Output the [x, y] coordinate of the center of the cell containing the given text.  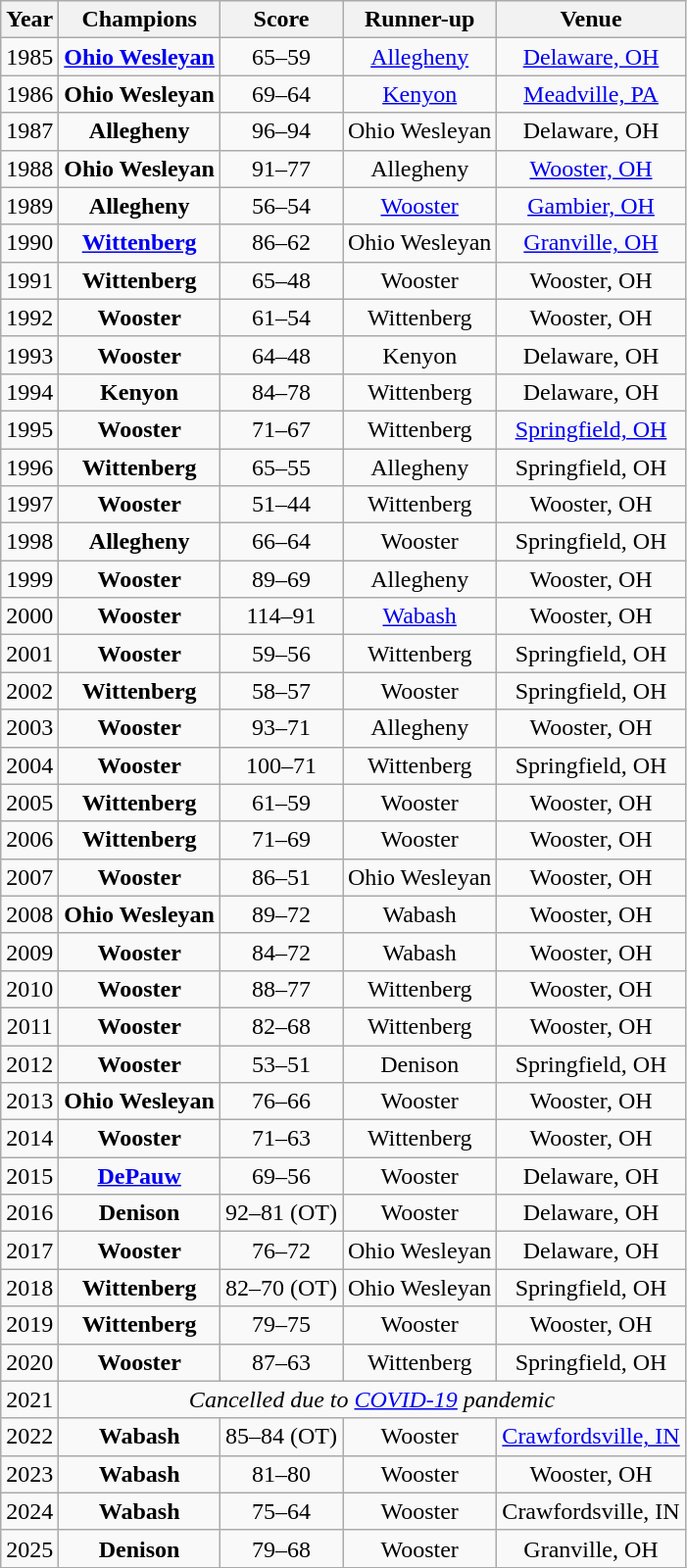
2023 [29, 1474]
82–70 (OT) [280, 1288]
1987 [29, 131]
2021 [29, 1399]
87–63 [280, 1362]
Cancelled due to COVID-19 pandemic [372, 1399]
61–59 [280, 803]
53–51 [280, 1063]
1997 [29, 505]
79–68 [280, 1548]
2005 [29, 803]
58–57 [280, 691]
65–59 [280, 57]
2018 [29, 1288]
1991 [29, 280]
2003 [29, 728]
Champions [139, 20]
2016 [29, 1213]
2012 [29, 1063]
2007 [29, 877]
1989 [29, 206]
2008 [29, 914]
1995 [29, 429]
1986 [29, 94]
2011 [29, 1026]
1998 [29, 542]
2019 [29, 1325]
71–69 [280, 840]
89–69 [280, 579]
92–81 (OT) [280, 1213]
2004 [29, 765]
Venue [591, 20]
1992 [29, 318]
64–48 [280, 355]
65–48 [280, 280]
1993 [29, 355]
114–91 [280, 616]
84–78 [280, 392]
2015 [29, 1176]
61–54 [280, 318]
2014 [29, 1139]
76–72 [280, 1250]
100–71 [280, 765]
Year [29, 20]
81–80 [280, 1474]
79–75 [280, 1325]
1988 [29, 169]
2025 [29, 1548]
2002 [29, 691]
66–64 [280, 542]
65–55 [280, 467]
2013 [29, 1102]
2010 [29, 989]
89–72 [280, 914]
96–94 [280, 131]
2024 [29, 1511]
1994 [29, 392]
56–54 [280, 206]
76–66 [280, 1102]
91–77 [280, 169]
93–71 [280, 728]
Meadville, PA [591, 94]
51–44 [280, 505]
1990 [29, 243]
71–67 [280, 429]
1999 [29, 579]
DePauw [139, 1176]
2006 [29, 840]
82–68 [280, 1026]
1985 [29, 57]
Score [280, 20]
2001 [29, 654]
2022 [29, 1437]
2009 [29, 952]
69–56 [280, 1176]
2000 [29, 616]
69–64 [280, 94]
75–64 [280, 1511]
2020 [29, 1362]
Runner-up [419, 20]
71–63 [280, 1139]
86–62 [280, 243]
85–84 (OT) [280, 1437]
86–51 [280, 877]
2017 [29, 1250]
Gambier, OH [591, 206]
1996 [29, 467]
88–77 [280, 989]
84–72 [280, 952]
59–56 [280, 654]
